Find where the given text appears and provide that cell's center as (X, Y) coordinate. 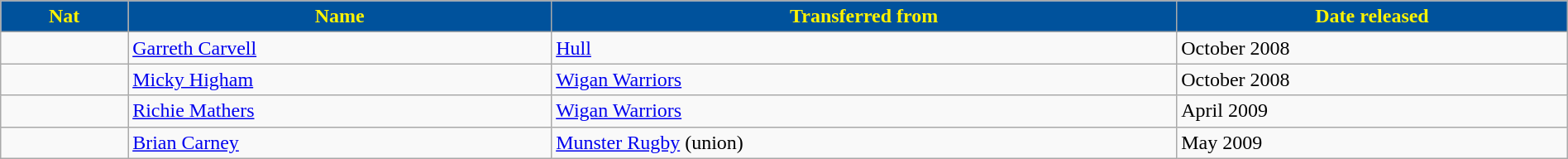
May 2009 (1373, 142)
Garreth Carvell (340, 48)
Brian Carney (340, 142)
Date released (1373, 17)
Richie Mathers (340, 111)
Name (340, 17)
Transferred from (864, 17)
Micky Higham (340, 79)
April 2009 (1373, 111)
Hull (864, 48)
Nat (65, 17)
Munster Rugby (union) (864, 142)
